Capture the cell that displays the provided text and extract its (X, Y) central coordinate. 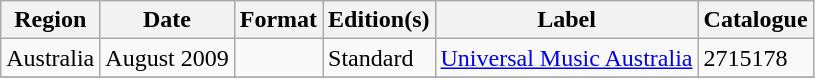
Australia (50, 58)
Catalogue (756, 20)
Edition(s) (379, 20)
Date (167, 20)
2715178 (756, 58)
Standard (379, 58)
Universal Music Australia (566, 58)
Format (278, 20)
August 2009 (167, 58)
Region (50, 20)
Label (566, 20)
